Identify which cell holds the provided text, then report its [x, y] central coordinate. 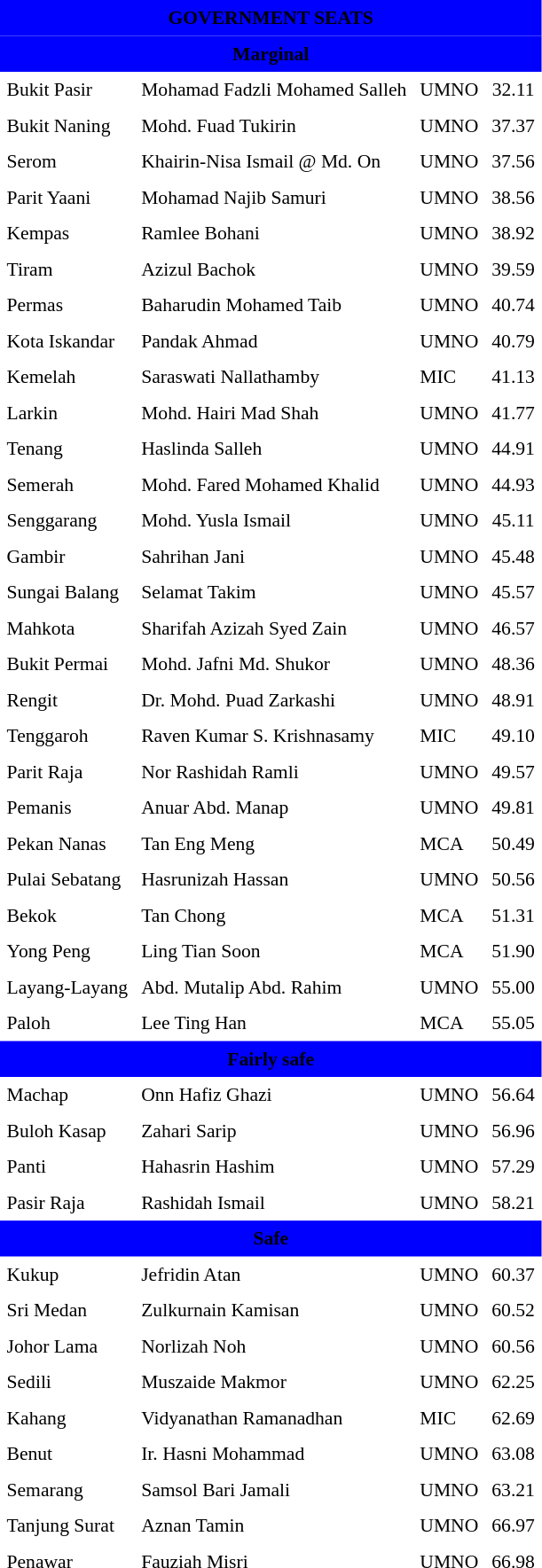
Tan Chong [274, 915]
Mohd. Fuad Tukirin [274, 125]
Abd. Mutalip Abd. Rahim [274, 987]
Mahkota [67, 628]
Bekok [67, 915]
51.31 [514, 915]
Sri Medan [67, 1310]
48.91 [514, 699]
40.74 [514, 305]
Mohd. Hairi Mad Shah [274, 412]
Pasir Raja [67, 1202]
Ir. Hasni Mohammad [274, 1454]
60.52 [514, 1310]
Johor Lama [67, 1346]
Parit Raja [67, 771]
Dr. Mohd. Puad Zarkashi [274, 699]
Mohd. Jafni Md. Shukor [274, 664]
57.29 [514, 1166]
Mohd. Fared Mohamed Khalid [274, 484]
62.25 [514, 1382]
Pemanis [67, 807]
Kemelah [67, 377]
56.96 [514, 1130]
Panti [67, 1166]
Sungai Balang [67, 592]
Gambir [67, 556]
Ramlee Bohani [274, 233]
Haslinda Salleh [274, 449]
Paloh [67, 1023]
Serom [67, 161]
Tenggaroh [67, 736]
Kukup [67, 1274]
Nor Rashidah Ramli [274, 771]
49.10 [514, 736]
38.92 [514, 233]
Aznan Tamin [274, 1525]
Mohamad Fadzli Mohamed Salleh [274, 90]
Machap [67, 1095]
Hasrunizah Hassan [274, 879]
44.91 [514, 449]
Layang-Layang [67, 987]
Semerah [67, 484]
Larkin [67, 412]
Bukit Permai [67, 664]
Anuar Abd. Manap [274, 807]
Raven Kumar S. Krishnasamy [274, 736]
Vidyanathan Ramanadhan [274, 1417]
41.13 [514, 377]
Jefridin Atan [274, 1274]
Bukit Pasir [67, 90]
Pulai Sebatang [67, 879]
41.77 [514, 412]
38.56 [514, 197]
Zahari Sarip [274, 1130]
46.57 [514, 628]
Fairly safe [271, 1058]
Sedili [67, 1382]
45.11 [514, 520]
Yong Peng [67, 951]
Permas [67, 305]
49.57 [514, 771]
Senggarang [67, 520]
49.81 [514, 807]
Safe [271, 1238]
Parit Yaani [67, 197]
60.37 [514, 1274]
63.21 [514, 1489]
40.79 [514, 340]
58.21 [514, 1202]
48.36 [514, 664]
37.37 [514, 125]
Benut [67, 1454]
Tiram [67, 269]
Kempas [67, 233]
Norlizah Noh [274, 1346]
GOVERNMENT SEATS [271, 18]
Bukit Naning [67, 125]
Sahrihan Jani [274, 556]
Sharifah Azizah Syed Zain [274, 628]
Azizul Bachok [274, 269]
55.05 [514, 1023]
Kahang [67, 1417]
Saraswati Nallathamby [274, 377]
50.56 [514, 879]
Tan Eng Meng [274, 843]
44.93 [514, 484]
Samsol Bari Jamali [274, 1489]
Hahasrin Hashim [274, 1166]
45.48 [514, 556]
Tenang [67, 449]
Kota Iskandar [67, 340]
Mohamad Najib Samuri [274, 197]
Tanjung Surat [67, 1525]
Baharudin Mohamed Taib [274, 305]
Buloh Kasap [67, 1130]
Marginal [271, 53]
Zulkurnain Kamisan [274, 1310]
62.69 [514, 1417]
39.59 [514, 269]
Selamat Takim [274, 592]
45.57 [514, 592]
60.56 [514, 1346]
Onn Hafiz Ghazi [274, 1095]
32.11 [514, 90]
Pekan Nanas [67, 843]
Pandak Ahmad [274, 340]
63.08 [514, 1454]
Muszaide Makmor [274, 1382]
37.56 [514, 161]
56.64 [514, 1095]
Ling Tian Soon [274, 951]
Mohd. Yusla Ismail [274, 520]
50.49 [514, 843]
Semarang [67, 1489]
Lee Ting Han [274, 1023]
Rashidah Ismail [274, 1202]
Rengit [67, 699]
55.00 [514, 987]
66.97 [514, 1525]
51.90 [514, 951]
Khairin-Nisa Ismail @ Md. On [274, 161]
